Determine the (x, y) coordinate at the center of the cell enclosing the given text.  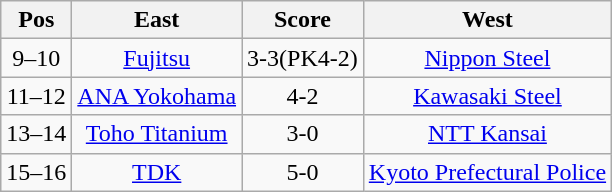
West (487, 20)
Pos (36, 20)
3-0 (303, 134)
9–10 (36, 58)
ANA Yokohama (157, 96)
11–12 (36, 96)
15–16 (36, 172)
13–14 (36, 134)
5-0 (303, 172)
Score (303, 20)
Kyoto Prefectural Police (487, 172)
NTT Kansai (487, 134)
Toho Titanium (157, 134)
Kawasaki Steel (487, 96)
3-3(PK4-2) (303, 58)
East (157, 20)
Fujitsu (157, 58)
Nippon Steel (487, 58)
TDK (157, 172)
4-2 (303, 96)
